Identify which cell holds the provided text, then report its (X, Y) central coordinate. 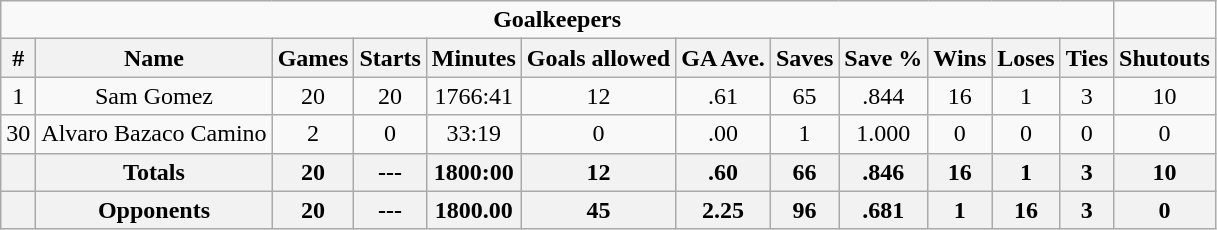
.681 (884, 210)
Shutouts (1165, 58)
Games (313, 58)
30 (18, 134)
.844 (884, 96)
Saves (804, 58)
.846 (884, 172)
1800.00 (474, 210)
33:19 (474, 134)
2 (313, 134)
45 (598, 210)
1.000 (884, 134)
.60 (724, 172)
Ties (1086, 58)
Totals (154, 172)
65 (804, 96)
1800:00 (474, 172)
.00 (724, 134)
Alvaro Bazaco Camino (154, 134)
1766:41 (474, 96)
Wins (960, 58)
Sam Gomez (154, 96)
66 (804, 172)
GA Ave. (724, 58)
Goalkeepers (558, 20)
# (18, 58)
2.25 (724, 210)
Save % (884, 58)
Starts (390, 58)
Name (154, 58)
Goals allowed (598, 58)
Minutes (474, 58)
Opponents (154, 210)
.61 (724, 96)
Loses (1026, 58)
96 (804, 210)
